Return the [X, Y] coordinate for the center point of the cell that contains the specified text.  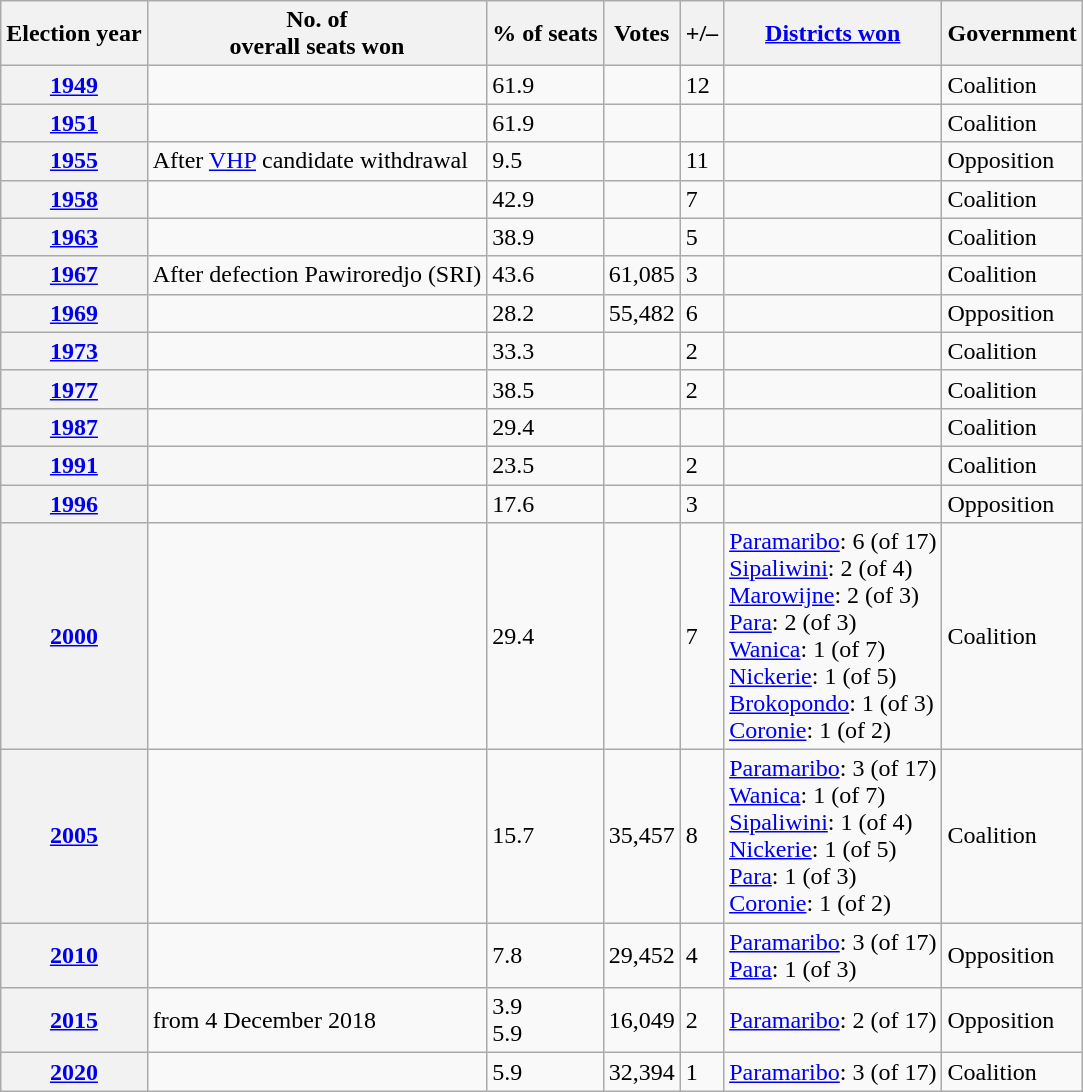
11 [702, 161]
2015 [74, 1020]
55,482 [642, 313]
Paramaribo: 3 (of 17) [833, 1072]
Districts won [833, 34]
42.9 [545, 199]
1967 [74, 275]
Paramaribo: 3 (of 17)Para: 1 (of 3) [833, 956]
33.3 [545, 351]
No. ofoverall seats won [317, 34]
1963 [74, 237]
Paramaribo: 6 (of 17)Sipaliwini: 2 (of 4)Marowijne: 2 (of 3)Para: 2 (of 3)Wanica: 1 (of 7)Nickerie: 1 (of 5)Brokopondo: 1 (of 3)Coronie: 1 (of 2) [833, 636]
1951 [74, 123]
Election year [74, 34]
16,049 [642, 1020]
1996 [74, 503]
3.95.9 [545, 1020]
Votes [642, 34]
2005 [74, 836]
32,394 [642, 1072]
2010 [74, 956]
1973 [74, 351]
% of seats [545, 34]
5 [702, 237]
1949 [74, 85]
61,085 [642, 275]
7.8 [545, 956]
Government [1012, 34]
43.6 [545, 275]
2000 [74, 636]
1987 [74, 427]
17.6 [545, 503]
23.5 [545, 465]
+/– [702, 34]
1958 [74, 199]
Paramaribo: 2 (of 17) [833, 1020]
15.7 [545, 836]
35,457 [642, 836]
1991 [74, 465]
1 [702, 1072]
1969 [74, 313]
1955 [74, 161]
4 [702, 956]
After defection Pawiroredjo (SRI) [317, 275]
5.9 [545, 1072]
38.5 [545, 389]
29,452 [642, 956]
8 [702, 836]
28.2 [545, 313]
After VHP candidate withdrawal [317, 161]
38.9 [545, 237]
6 [702, 313]
Paramaribo: 3 (of 17)Wanica: 1 (of 7)Sipaliwini: 1 (of 4)Nickerie: 1 (of 5)Para: 1 (of 3)Coronie: 1 (of 2) [833, 836]
2020 [74, 1072]
1977 [74, 389]
12 [702, 85]
9.5 [545, 161]
from 4 December 2018 [317, 1020]
